Pinpoint the cell where the given text exists, returning its (x, y) midpoint coordinate. 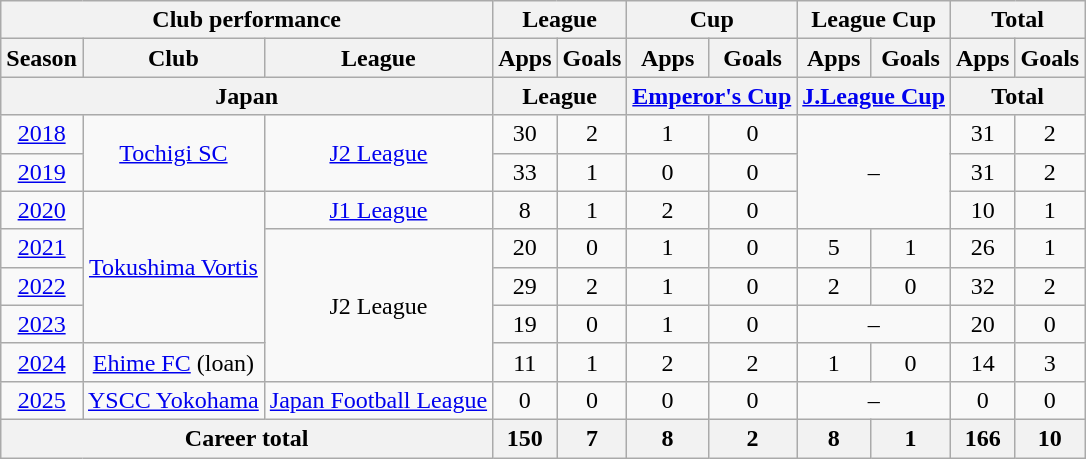
19 (525, 324)
33 (525, 172)
3 (1050, 362)
2023 (42, 324)
Japan (247, 96)
2018 (42, 134)
Cup (712, 20)
Japan Football League (378, 400)
11 (525, 362)
Emperor's Cup (712, 96)
League Cup (874, 20)
2022 (42, 286)
Ehime FC (loan) (173, 362)
Club performance (247, 20)
J1 League (378, 210)
166 (983, 438)
2020 (42, 210)
Club (173, 58)
2025 (42, 400)
5 (834, 248)
150 (525, 438)
14 (983, 362)
32 (983, 286)
Tokushima Vortis (173, 267)
30 (525, 134)
Season (42, 58)
2021 (42, 248)
26 (983, 248)
J.League Cup (874, 96)
2024 (42, 362)
Career total (247, 438)
YSCC Yokohama (173, 400)
Tochigi SC (173, 153)
29 (525, 286)
7 (592, 438)
2019 (42, 172)
